For the text-containing cell, return its midpoint in [x, y] coordinate format. 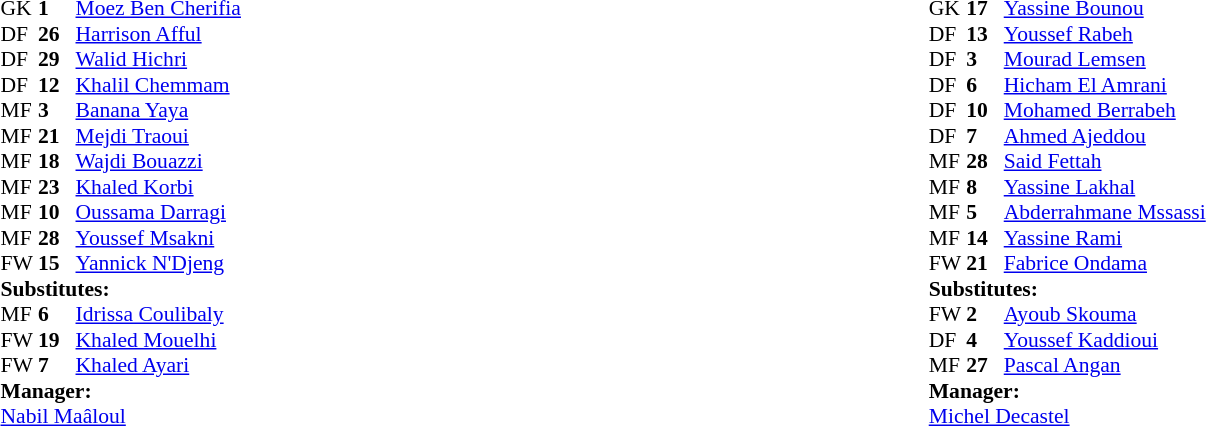
Yannick N'Djeng [158, 263]
Banana Yaya [158, 111]
Yassine Rami [1105, 238]
29 [57, 59]
Yassine Lakhal [1105, 187]
Mejdi Traoui [158, 136]
Fabrice Ondama [1105, 263]
18 [57, 161]
5 [985, 213]
23 [57, 187]
Youssef Msakni [158, 238]
Ayoub Skouma [1105, 315]
15 [57, 263]
19 [57, 340]
4 [985, 340]
Harrison Afful [158, 34]
26 [57, 34]
13 [985, 34]
Ahmed Ajeddou [1105, 136]
12 [57, 85]
Hicham El Amrani [1105, 85]
Khaled Mouelhi [158, 340]
Oussama Darragi [158, 213]
Walid Hichri [158, 59]
Mohamed Berrabeh [1105, 111]
Wajdi Bouazzi [158, 161]
8 [985, 187]
Abderrahmane Mssassi [1105, 213]
Khaled Ayari [158, 365]
Mourad Lemsen [1105, 59]
Youssef Kaddioui [1105, 340]
Said Fettah [1105, 161]
Pascal Angan [1105, 365]
Khalil Chemmam [158, 85]
27 [985, 365]
Idrissa Coulibaly [158, 315]
Youssef Rabeh [1105, 34]
14 [985, 238]
2 [985, 315]
Khaled Korbi [158, 187]
